Pinpoint the cell where the given text exists, returning its (x, y) midpoint coordinate. 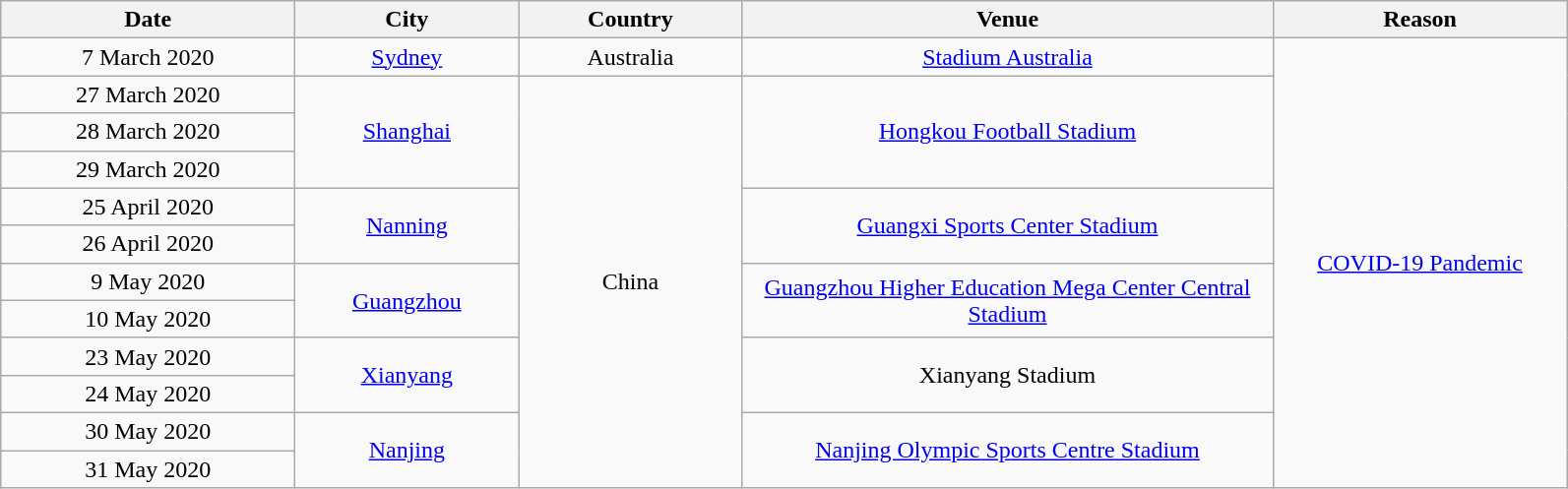
Nanning (408, 225)
30 May 2020 (148, 431)
29 March 2020 (148, 169)
Guangzhou Higher Education Mega Center Central Stadium (1008, 300)
Xianyang (408, 375)
Country (630, 20)
COVID-19 Pandemic (1419, 264)
Xianyang Stadium (1008, 375)
24 May 2020 (148, 394)
Australia (630, 57)
Shanghai (408, 132)
7 March 2020 (148, 57)
Guangxi Sports Center Stadium (1008, 225)
Date (148, 20)
Reason (1419, 20)
9 May 2020 (148, 281)
26 April 2020 (148, 244)
Nanjing (408, 450)
10 May 2020 (148, 319)
Sydney (408, 57)
Hongkou Football Stadium (1008, 132)
Stadium Australia (1008, 57)
Nanjing Olympic Sports Centre Stadium (1008, 450)
City (408, 20)
28 March 2020 (148, 132)
25 April 2020 (148, 207)
China (630, 281)
23 May 2020 (148, 356)
27 March 2020 (148, 94)
Guangzhou (408, 300)
31 May 2020 (148, 469)
Venue (1008, 20)
